Scan for the cell matching the given text and deliver its (X, Y) coordinate at center. 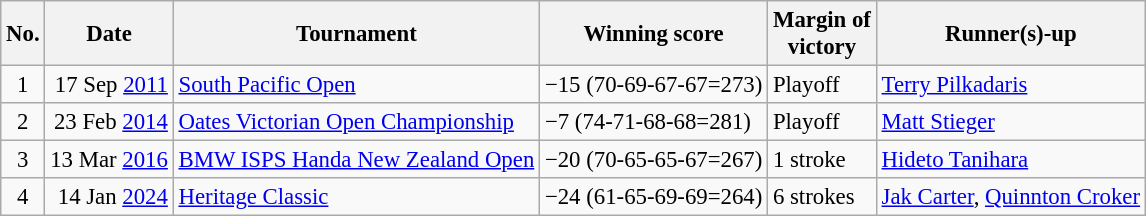
1 (23, 85)
13 Mar 2016 (109, 160)
Terry Pilkadaris (1010, 85)
−20 (70-65-65-67=267) (654, 160)
Jak Carter, Quinnton Croker (1010, 197)
No. (23, 34)
1 stroke (822, 160)
Date (109, 34)
BMW ISPS Handa New Zealand Open (356, 160)
Matt Stieger (1010, 122)
14 Jan 2024 (109, 197)
South Pacific Open (356, 85)
Heritage Classic (356, 197)
Tournament (356, 34)
−15 (70-69-67-67=273) (654, 85)
Hideto Tanihara (1010, 160)
Oates Victorian Open Championship (356, 122)
3 (23, 160)
Margin ofvictory (822, 34)
Winning score (654, 34)
−7 (74-71-68-68=281) (654, 122)
23 Feb 2014 (109, 122)
6 strokes (822, 197)
2 (23, 122)
Runner(s)-up (1010, 34)
4 (23, 197)
17 Sep 2011 (109, 85)
−24 (61-65-69-69=264) (654, 197)
